Identify which cell holds the provided text, then report its (x, y) central coordinate. 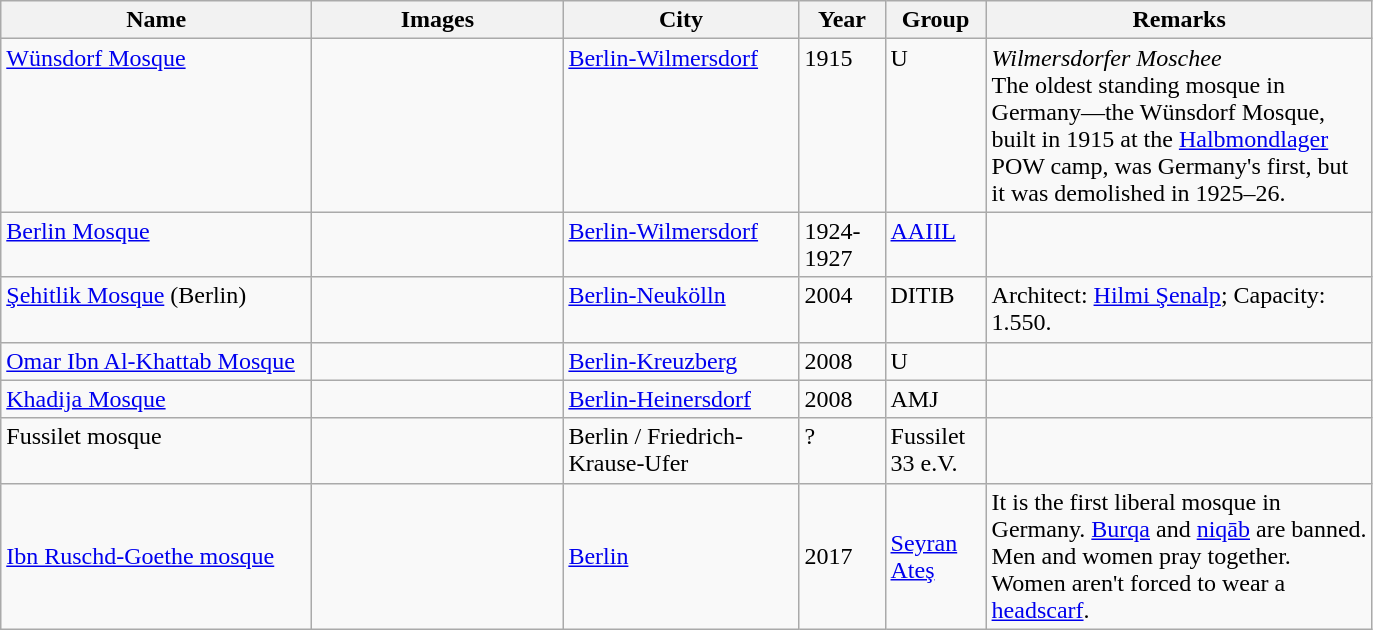
Omar Ibn Al-Khattab Mosque (156, 361)
Şehitlik Mosque (Berlin) (156, 310)
? (842, 450)
Fussilet 33 e.V. (936, 450)
AAIIL (936, 244)
Name (156, 20)
1924-1927 (842, 244)
Khadija Mosque (156, 399)
Berlin-Heinersdorf (681, 399)
Ibn Ruschd-Goethe mosque (156, 556)
Berlin Mosque (156, 244)
1915 (842, 126)
Year (842, 20)
Seyran Ateş (936, 556)
Berlin-Neukölln (681, 310)
Berlin / Friedrich-Krause-Ufer (681, 450)
2017 (842, 556)
Fussilet mosque (156, 450)
It is the first liberal mosque in Germany. Burqa and niqāb are banned. Men and women pray together. Women aren't forced to wear a headscarf. (1179, 556)
Berlin-Kreuzberg (681, 361)
Berlin (681, 556)
Group (936, 20)
Wünsdorf Mosque (156, 126)
AMJ (936, 399)
Images (438, 20)
City (681, 20)
Architect: Hilmi Şenalp; Capacity: 1.550. (1179, 310)
Remarks (1179, 20)
2004 (842, 310)
DITIB (936, 310)
